Capture the cell that displays the provided text and extract its [x, y] central coordinate. 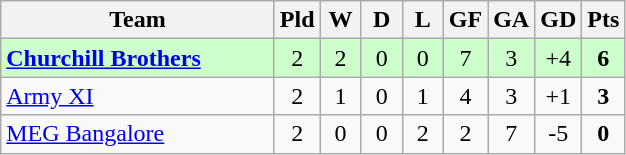
Pts [604, 20]
Churchill Brothers [138, 58]
4 [465, 96]
MEG Bangalore [138, 134]
Pld [297, 20]
GA [512, 20]
GF [465, 20]
+4 [558, 58]
6 [604, 58]
D [382, 20]
Team [138, 20]
L [422, 20]
+1 [558, 96]
-5 [558, 134]
Army XI [138, 96]
GD [558, 20]
W [340, 20]
